Scan for the cell matching the given text and deliver its [x, y] coordinate at center. 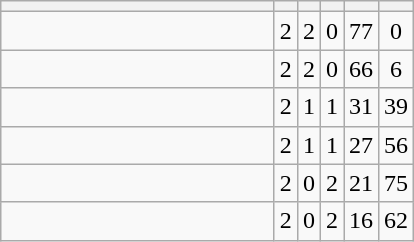
39 [396, 107]
75 [396, 183]
6 [396, 69]
77 [362, 31]
66 [362, 69]
16 [362, 221]
27 [362, 145]
56 [396, 145]
21 [362, 183]
62 [396, 221]
31 [362, 107]
